Capture the cell that displays the provided text and extract its [X, Y] central coordinate. 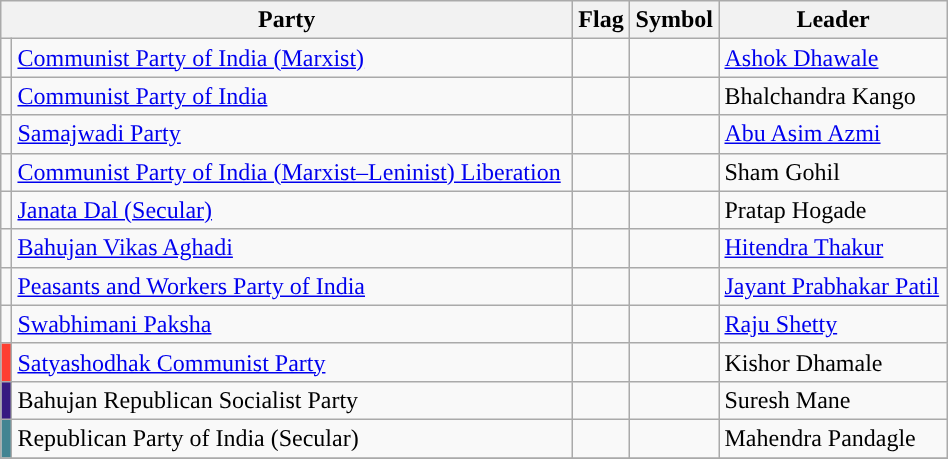
Symbol [674, 20]
Communist Party of India (Marxist) [292, 58]
Leader [833, 20]
Peasants and Workers Party of India [292, 286]
Jayant Prabhakar Patil [833, 286]
Sham Gohil [833, 172]
Bhalchandra Kango [833, 96]
Republican Party of India (Secular) [292, 438]
Suresh Mane [833, 400]
Mahendra Pandagle [833, 438]
Janata Dal (Secular) [292, 210]
Kishor Dhamale [833, 362]
Samajwadi Party [292, 134]
Raju Shetty [833, 324]
Abu Asim Azmi [833, 134]
Party [287, 20]
Bahujan Vikas Aghadi [292, 248]
Swabhimani Paksha [292, 324]
Communist Party of India [292, 96]
Flag [602, 20]
Communist Party of India (Marxist–Leninist) Liberation [292, 172]
Pratap Hogade [833, 210]
Satyashodhak Communist Party [292, 362]
Bahujan Republican Socialist Party [292, 400]
Ashok Dhawale [833, 58]
Hitendra Thakur [833, 248]
